From the cell containing the given text, extract its center point as [X, Y] coordinate. 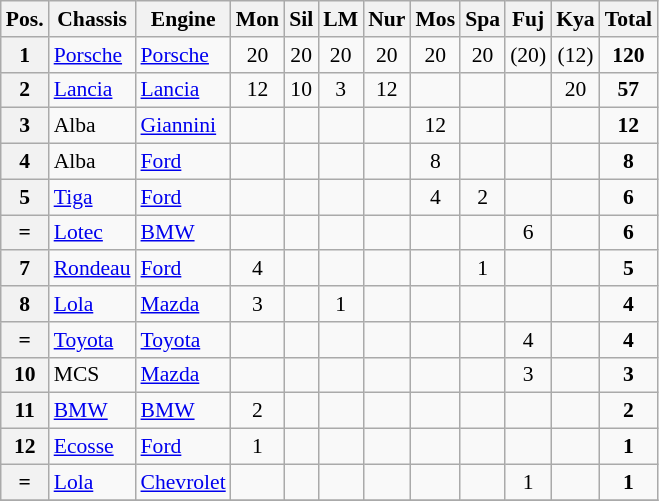
Engine [184, 19]
Ecosse [92, 447]
Lotec [92, 233]
Pos. [25, 19]
Chevrolet [184, 482]
MCS [92, 375]
Mon [258, 19]
11 [25, 411]
Giannini [184, 126]
Mos [435, 19]
Total [628, 19]
Kya [576, 19]
Fuj [528, 19]
(12) [576, 55]
Rondeau [92, 269]
Spa [482, 19]
120 [628, 55]
Sil [301, 19]
(20) [528, 55]
Chassis [92, 19]
Tiga [92, 197]
Nur [386, 19]
7 [25, 269]
57 [628, 90]
LM [340, 19]
